Extract the (X, Y) coordinate from the center of the cell holding the provided text.  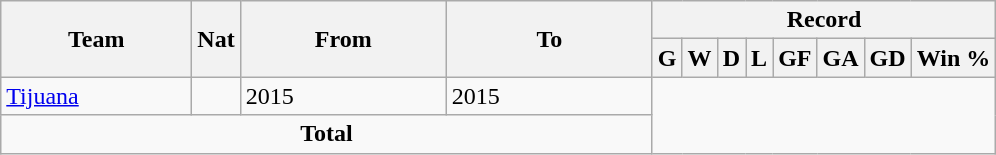
To (549, 39)
D (731, 58)
GA (840, 58)
Nat (216, 39)
GD (888, 58)
Record (824, 20)
L (760, 58)
G (667, 58)
W (700, 58)
Team (96, 39)
Win % (954, 58)
Tijuana (96, 96)
Total (327, 134)
From (343, 39)
GF (795, 58)
